Provide the (x, y) coordinate of the cell's center where the given text is located.  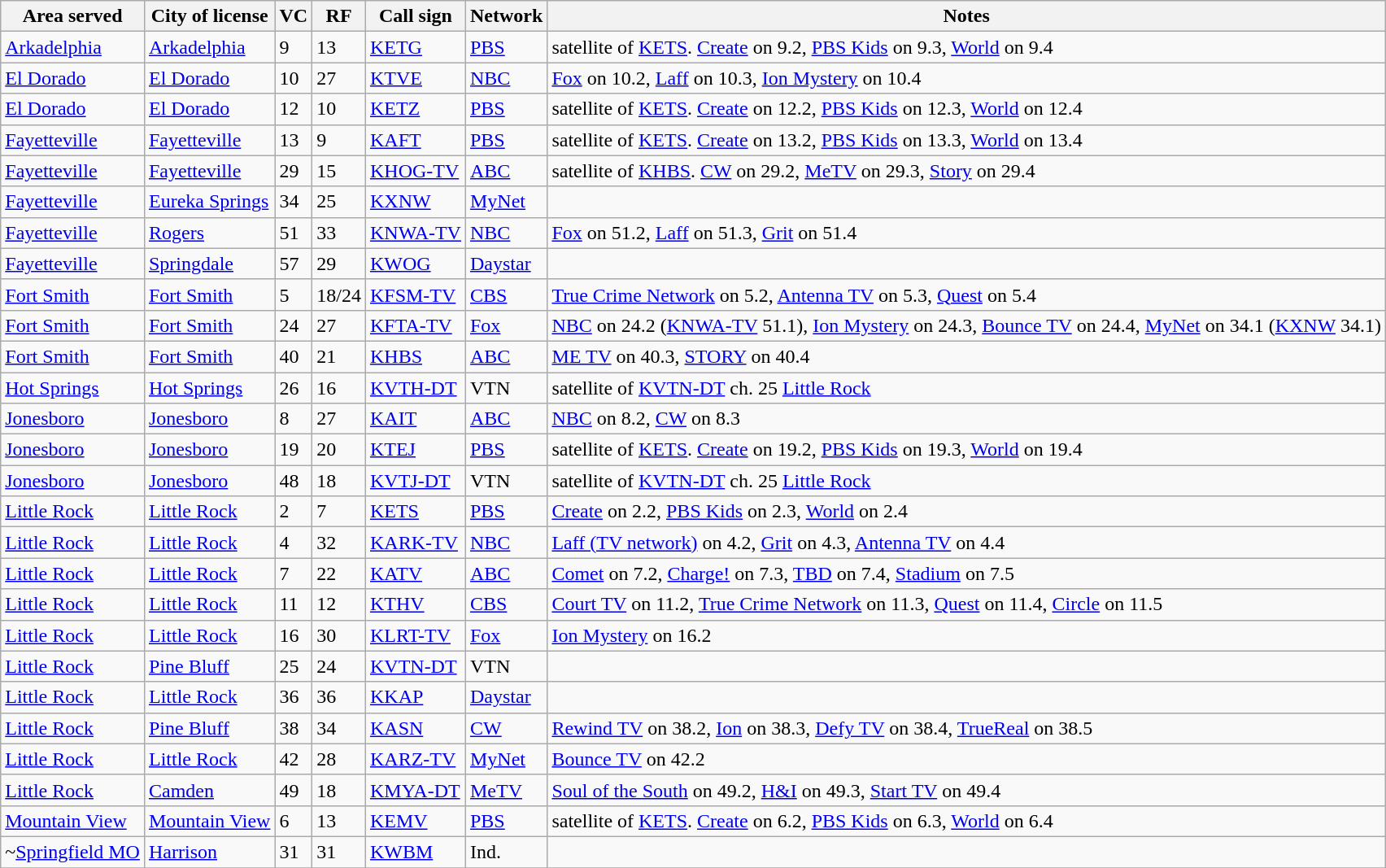
KVTN-DT (415, 666)
KTVE (415, 78)
satellite of KETS. Create on 12.2, PBS Kids on 12.3, World on 12.4 (966, 109)
15 (339, 171)
Harrison (209, 852)
satellite of KETS. Create on 13.2, PBS Kids on 13.3, World on 13.4 (966, 140)
5 (294, 294)
48 (294, 481)
20 (339, 450)
KETS (415, 512)
KTEJ (415, 450)
MeTV (506, 790)
38 (294, 728)
KTHV (415, 604)
KETG (415, 47)
KNWA-TV (415, 233)
Notes (966, 16)
Area served (73, 16)
51 (294, 233)
33 (339, 233)
KEMV (415, 821)
satellite of KETS. Create on 19.2, PBS Kids on 19.3, World on 19.4 (966, 450)
CW (506, 728)
KMYA-DT (415, 790)
~Springfield MO (73, 852)
32 (339, 543)
28 (339, 759)
KATV (415, 574)
2 (294, 512)
Ind. (506, 852)
40 (294, 356)
KARZ-TV (415, 759)
KFSM-TV (415, 294)
Eureka Springs (209, 202)
Court TV on 11.2, True Crime Network on 11.3, Quest on 11.4, Circle on 11.5 (966, 604)
Fox on 10.2, Laff on 10.3, Ion Mystery on 10.4 (966, 78)
42 (294, 759)
City of license (209, 16)
KWOG (415, 264)
KAIT (415, 419)
Network (506, 16)
KXNW (415, 202)
VC (294, 16)
KVTJ-DT (415, 481)
Rewind TV on 38.2, Ion on 38.3, Defy TV on 38.4, TrueReal on 38.5 (966, 728)
NBC on 8.2, CW on 8.3 (966, 419)
KHBS (415, 356)
11 (294, 604)
Call sign (415, 16)
Create on 2.2, PBS Kids on 2.3, World on 2.4 (966, 512)
22 (339, 574)
NBC on 24.2 (KNWA-TV 51.1), Ion Mystery on 24.3, Bounce TV on 24.4, MyNet on 34.1 (KXNW 34.1) (966, 325)
KHOG-TV (415, 171)
Camden (209, 790)
6 (294, 821)
Laff (TV network) on 4.2, Grit on 4.3, Antenna TV on 4.4 (966, 543)
KLRT-TV (415, 635)
True Crime Network on 5.2, Antenna TV on 5.3, Quest on 5.4 (966, 294)
8 (294, 419)
RF (339, 16)
26 (294, 388)
Rogers (209, 233)
KASN (415, 728)
Springdale (209, 264)
Fox on 51.2, Laff on 51.3, Grit on 51.4 (966, 233)
Soul of the South on 49.2, H&I on 49.3, Start TV on 49.4 (966, 790)
KETZ (415, 109)
Ion Mystery on 16.2 (966, 635)
49 (294, 790)
KVTH-DT (415, 388)
KKAP (415, 697)
ME TV on 40.3, STORY on 40.4 (966, 356)
21 (339, 356)
18/24 (339, 294)
KFTA-TV (415, 325)
4 (294, 543)
KARK-TV (415, 543)
Comet on 7.2, Charge! on 7.3, TBD on 7.4, Stadium on 7.5 (966, 574)
19 (294, 450)
30 (339, 635)
KWBM (415, 852)
satellite of KETS. Create on 9.2, PBS Kids on 9.3, World on 9.4 (966, 47)
KAFT (415, 140)
satellite of KETS. Create on 6.2, PBS Kids on 6.3, World on 6.4 (966, 821)
Bounce TV on 42.2 (966, 759)
satellite of KHBS. CW on 29.2, MeTV on 29.3, Story on 29.4 (966, 171)
57 (294, 264)
